Determine the (X, Y) coordinate at the center of the cell enclosing the given text.  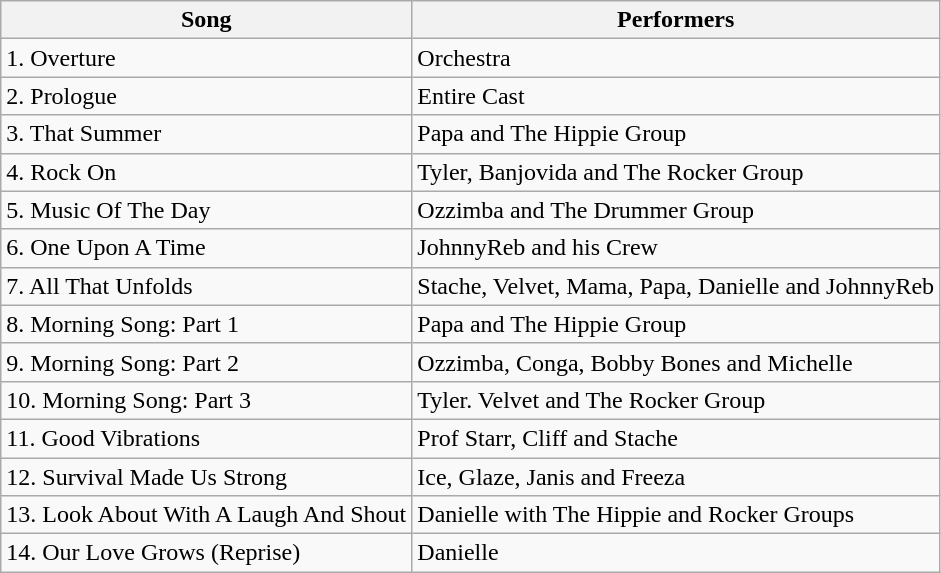
4. Rock On (206, 172)
Ice, Glaze, Janis and Freeza (676, 477)
12. Survival Made Us Strong (206, 477)
Prof Starr, Cliff and Stache (676, 438)
Ozzimba and The Drummer Group (676, 210)
Song (206, 20)
8. Morning Song: Part 1 (206, 324)
14. Our Love Grows (Reprise) (206, 553)
1. Overture (206, 58)
Entire Cast (676, 96)
10. Morning Song: Part 3 (206, 400)
5. Music Of The Day (206, 210)
Danielle with The Hippie and Rocker Groups (676, 515)
2. Prologue (206, 96)
7. All That Unfolds (206, 286)
13. Look About With A Laugh And Shout (206, 515)
Orchestra (676, 58)
JohnnyReb and his Crew (676, 248)
Stache, Velvet, Mama, Papa, Danielle and JohnnyReb (676, 286)
Performers (676, 20)
Ozzimba, Conga, Bobby Bones and Michelle (676, 362)
6. One Upon A Time (206, 248)
Tyler, Banjovida and The Rocker Group (676, 172)
Danielle (676, 553)
11. Good Vibrations (206, 438)
Tyler. Velvet and The Rocker Group (676, 400)
3. That Summer (206, 134)
9. Morning Song: Part 2 (206, 362)
